Determine the [x, y] coordinate at the center of the cell enclosing the given text.  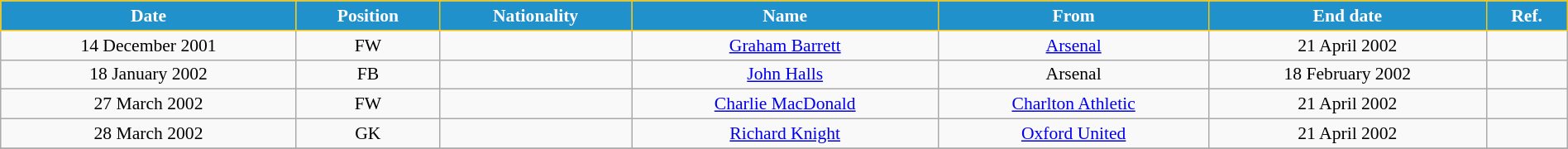
Position [367, 16]
Charlie MacDonald [786, 104]
GK [367, 134]
Charlton Athletic [1073, 104]
End date [1348, 16]
FB [367, 74]
18 February 2002 [1348, 74]
Nationality [535, 16]
Graham Barrett [786, 46]
28 March 2002 [149, 134]
14 December 2001 [149, 46]
Oxford United [1073, 134]
18 January 2002 [149, 74]
Ref. [1527, 16]
Richard Knight [786, 134]
27 March 2002 [149, 104]
John Halls [786, 74]
From [1073, 16]
Name [786, 16]
Date [149, 16]
